Search for the cell housing the specified text and yield its (x, y) center coordinate. 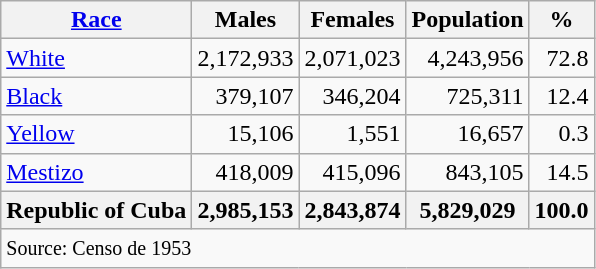
Mestizo (96, 172)
Females (352, 20)
0.3 (562, 134)
415,096 (352, 172)
346,204 (352, 96)
Black (96, 96)
379,107 (246, 96)
12.4 (562, 96)
Males (246, 20)
Race (96, 20)
72.8 (562, 58)
5,829,029 (468, 210)
Source: Censo de 1953 (298, 248)
2,071,023 (352, 58)
100.0 (562, 210)
418,009 (246, 172)
4,243,956 (468, 58)
% (562, 20)
Republic of Cuba (96, 210)
725,311 (468, 96)
2,843,874 (352, 210)
2,985,153 (246, 210)
843,105 (468, 172)
16,657 (468, 134)
14.5 (562, 172)
2,172,933 (246, 58)
Population (468, 20)
15,106 (246, 134)
1,551 (352, 134)
White (96, 58)
Yellow (96, 134)
